Return [x, y] of the center of cell containing provided text 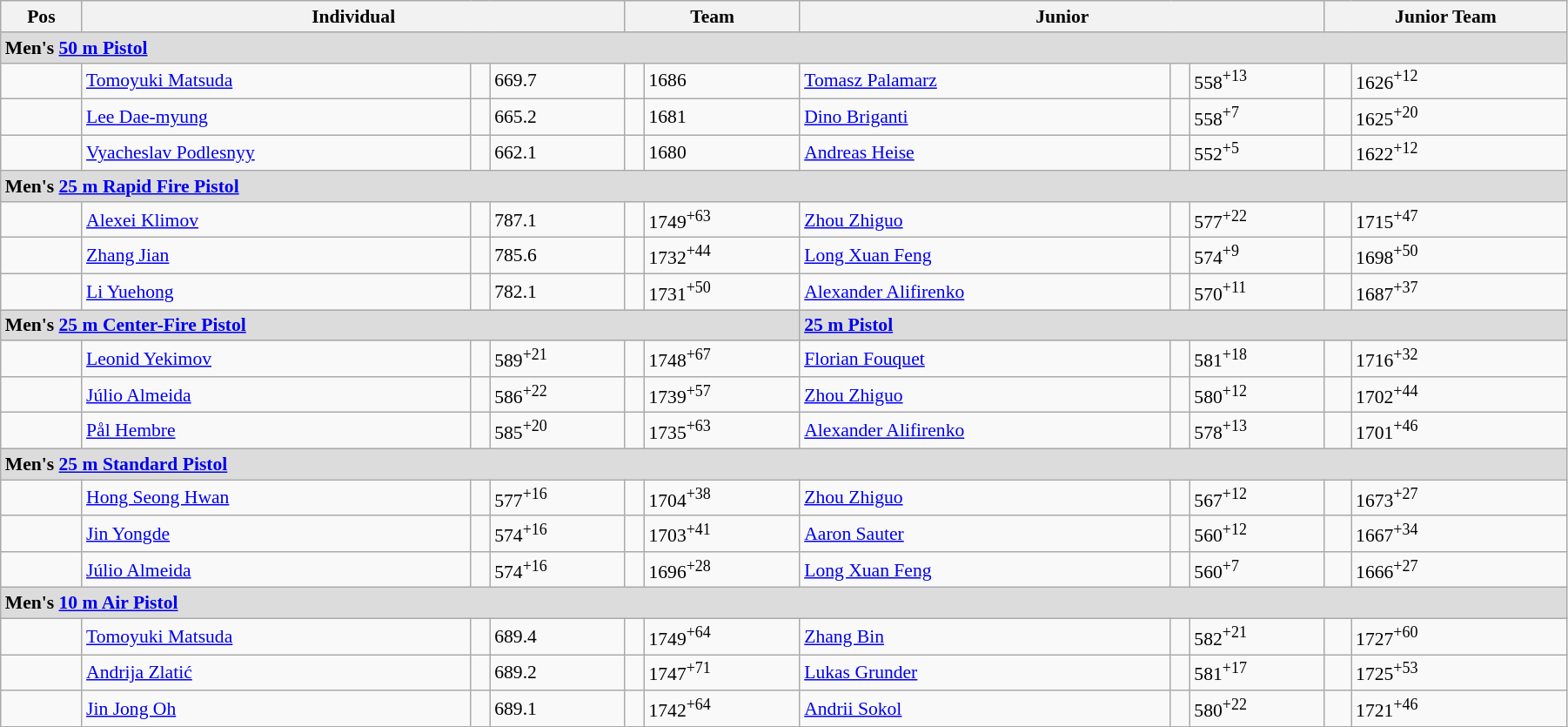
558+13 [1256, 80]
Lee Dae-myung [277, 117]
1716+32 [1458, 359]
Lukas Grunder [985, 672]
1702+44 [1458, 395]
Pos [42, 17]
25 m Pistol [1183, 326]
Zhang Jian [277, 256]
1704+38 [722, 498]
Hong Seong Hwan [277, 498]
669.7 [557, 80]
782.1 [557, 293]
Junior Team [1445, 17]
1749+64 [722, 637]
581+18 [1256, 359]
578+13 [1256, 430]
689.1 [557, 709]
577+22 [1256, 219]
689.2 [557, 672]
1667+34 [1458, 533]
1681 [722, 117]
689.4 [557, 637]
1687+37 [1458, 293]
1747+71 [722, 672]
1686 [722, 80]
1698+50 [1458, 256]
1727+60 [1458, 637]
577+16 [557, 498]
Junior [1062, 17]
1742+64 [722, 709]
586+22 [557, 395]
567+12 [1256, 498]
585+20 [557, 430]
560+12 [1256, 533]
Aaron Sauter [985, 533]
Florian Fouquet [985, 359]
1666+27 [1458, 569]
662.1 [557, 153]
574+9 [1256, 256]
Pål Hembre [277, 430]
Men's 25 m Rapid Fire Pistol [784, 186]
Andrija Zlatić [277, 672]
Li Yuehong [277, 293]
Men's 10 m Air Pistol [784, 603]
Men's 25 m Center-Fire Pistol [400, 326]
1725+53 [1458, 672]
Team [712, 17]
1715+47 [1458, 219]
1626+12 [1458, 80]
Men's 25 m Standard Pistol [784, 465]
Zhang Bin [985, 637]
Andrii Sokol [985, 709]
560+7 [1256, 569]
1721+46 [1458, 709]
580+22 [1256, 709]
Alexei Klimov [277, 219]
570+11 [1256, 293]
589+21 [557, 359]
1735+63 [722, 430]
787.1 [557, 219]
Jin Yongde [277, 533]
552+5 [1256, 153]
Andreas Heise [985, 153]
582+21 [1256, 637]
1731+50 [722, 293]
1696+28 [722, 569]
Individual [353, 17]
1673+27 [1458, 498]
Leonid Yekimov [277, 359]
Men's 50 m Pistol [784, 48]
1701+46 [1458, 430]
1625+20 [1458, 117]
1680 [722, 153]
785.6 [557, 256]
1732+44 [722, 256]
Tomasz Palamarz [985, 80]
558+7 [1256, 117]
580+12 [1256, 395]
Jin Jong Oh [277, 709]
1749+63 [722, 219]
1703+41 [722, 533]
665.2 [557, 117]
Vyacheslav Podlesnyy [277, 153]
581+17 [1256, 672]
1622+12 [1458, 153]
1739+57 [722, 395]
Dino Briganti [985, 117]
1748+67 [722, 359]
